Output the (X, Y) coordinate of the center of the cell containing the given text.  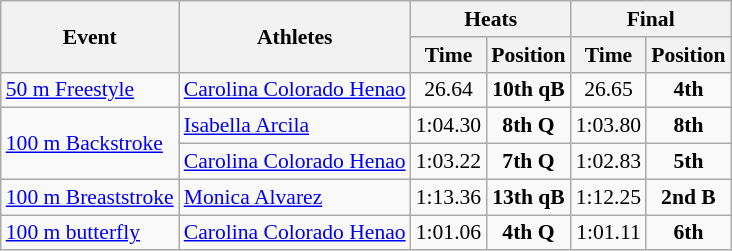
100 m Backstroke (90, 144)
8th (688, 126)
50 m Freestyle (90, 90)
100 m Breaststroke (90, 197)
1:03.80 (608, 126)
13th qB (528, 197)
1:04.30 (448, 126)
5th (688, 162)
8th Q (528, 126)
Isabella Arcila (295, 126)
26.65 (608, 90)
Athletes (295, 36)
1:01.06 (448, 233)
1:03.22 (448, 162)
100 m butterfly (90, 233)
26.64 (448, 90)
2nd B (688, 197)
7th Q (528, 162)
10th qB (528, 90)
4th Q (528, 233)
6th (688, 233)
Monica Alvarez (295, 197)
1:01.11 (608, 233)
1:13.36 (448, 197)
1:12.25 (608, 197)
4th (688, 90)
Final (651, 19)
Event (90, 36)
1:02.83 (608, 162)
Heats (491, 19)
